Detect which cell encompasses the target text, then output its (x, y) center coordinate. 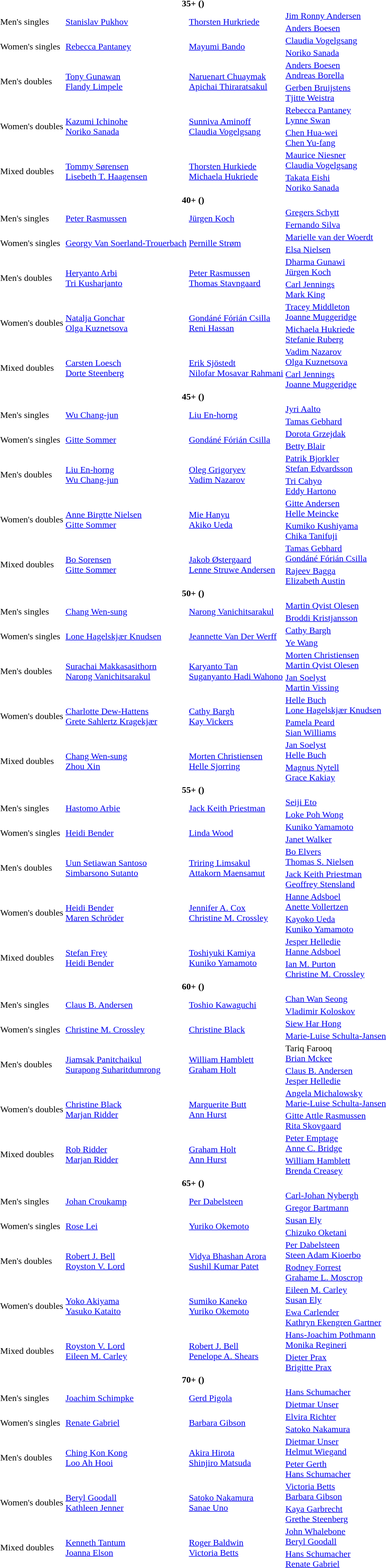
Sumiko Kaneko Yuriko Okemoto (236, 1306)
Mayumi Bando (236, 46)
Chang Wen-sung (126, 612)
Lone Hagelskjær Knudsen (126, 637)
Joachim Schimpke (126, 1398)
Jennifer A. Cox Christine M. Crossley (236, 913)
Natalja Gonchar Olga Kuznetsova (126, 323)
Surachai Makkasasithorn Narong Vanichitsarakul (126, 671)
Robert J. Bell Penelope A. Shears (236, 1351)
Karyanto Tan Suganyanto Hadi Wahono (236, 671)
Carsten Loesch Dorte Steenberg (126, 368)
Sunniva Aminoff Claudia Vogelgsang (236, 127)
Anne Birgtte Nielsen Gitte Sommer (126, 520)
Yoko Akiyama Yasuko Kataito (126, 1306)
Beryl Goodall Kathleen Jenner (126, 1502)
Narong Vanichitsarakul (236, 612)
Marguerite Butt Ann Hurst (236, 1109)
Robert J. Bell Royston V. Lord (126, 1261)
Vidya Bhashan Arora Sushil Kumar Patet (236, 1261)
Rob Ridder Marjan Ridder (126, 1154)
Christine M. Crossley (126, 1030)
Ching Kon Kong Loo Ah Hooi (126, 1458)
Satoko Nakamura Sanae Uno (236, 1502)
Stanislav Pukhov (126, 22)
Christine Black Marjan Ridder (126, 1109)
Tommy Sørensen Lisebeth T. Haagensen (126, 172)
Jiamsak Panitchaikul Surapong Suharitdumrong (126, 1064)
Jakob Østergaard Lenne Struwe Andersen (236, 565)
Per Dabelsteen (236, 1201)
Heryanto Arbi Tri Kusharjanto (126, 278)
Naruenart Chuaymak Apichai Thiraratsakul (236, 82)
Gondáné Fórián Csilla (236, 440)
Rose Lei (126, 1226)
Barbara Gibson (236, 1423)
Claus B. Andersen (126, 1005)
Heidi Bender (126, 833)
Pernille Strøm (236, 243)
Stefan Frey Heidi Bender (126, 958)
Hastomo Arbie (126, 808)
Christine Black (236, 1030)
Heidi Bender Maren Schröder (126, 913)
Kazumi Ichinohe Noriko Sanada (126, 127)
Bo Sorensen Gitte Sommer (126, 565)
Oleg Grigoryev Vadim Nazarov (236, 475)
Jack Keith Priestman (236, 808)
Jürgen Koch (236, 219)
Peter Rasmussen (126, 219)
Renate Gabriel (126, 1423)
Liu En-horng (236, 415)
Royston V. Lord Eileen M. Carley (126, 1351)
Yuriko Okemoto (236, 1226)
Peter Rasmussen Thomas Stavngaard (236, 278)
Gerd Pigola (236, 1398)
Mie Hanyu Akiko Ueda (236, 520)
Toshiyuki Kamiya Kuniko Yamamoto (236, 958)
Liu En-horng Wu Chang-jun (126, 475)
Jeannette Van Der Werff (236, 637)
William Hamblett Graham Holt (236, 1064)
Thorsten Hurkiede Michaela Hukriede (236, 172)
Gitte Sommer (126, 440)
Erik Sjöstedt Nilofar Mosavar Rahmani (236, 368)
Johan Croukamp (126, 1201)
Toshio Kawaguchi (236, 1005)
Linda Wood (236, 833)
Tony Gunawan Flandy Limpele (126, 82)
Graham Holt Ann Hurst (236, 1154)
Triring Limsakul Attakorn Maensamut (236, 868)
Charlotte Dew-Hattens Grete Sahlertz Kragekjær (126, 716)
Rebecca Pantaney (126, 46)
Thorsten Hurkriede (236, 22)
Cathy Bargh Kay Vickers (236, 716)
Uun Setiawan Santoso Simbarsono Sutanto (126, 868)
Morten Christiensen Helle Sjorring (236, 761)
Gondáné Fórián Csilla Reni Hassan (236, 323)
Akira Hirota Shinjiro Matsuda (236, 1458)
Wu Chang-jun (126, 415)
Georgy Van Soerland-Trouerbach (126, 243)
Chang Wen-sung Zhou Xin (126, 761)
